Identify which cell holds the provided text, then report its (x, y) central coordinate. 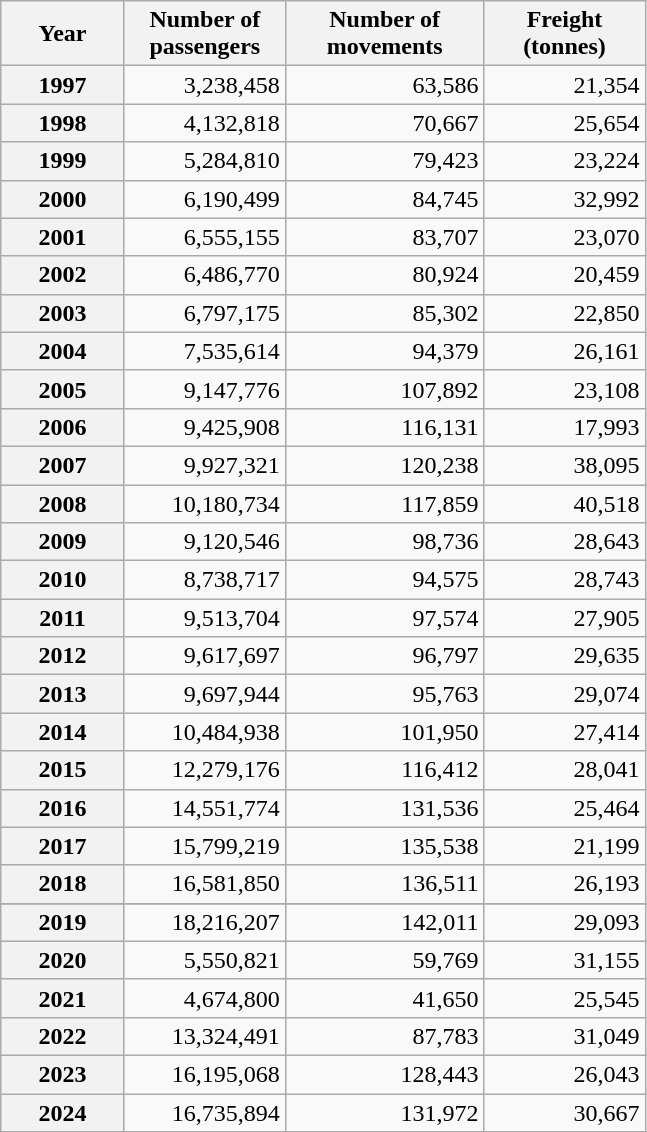
2016 (63, 808)
4,132,818 (204, 123)
28,643 (564, 542)
2004 (63, 351)
2017 (63, 846)
87,783 (384, 1036)
79,423 (384, 161)
63,586 (384, 85)
98,736 (384, 542)
3,238,458 (204, 85)
9,617,697 (204, 656)
2019 (63, 922)
23,108 (564, 389)
2011 (63, 618)
136,511 (384, 884)
80,924 (384, 275)
25,654 (564, 123)
116,131 (384, 427)
101,950 (384, 732)
40,518 (564, 503)
23,224 (564, 161)
23,070 (564, 237)
9,120,546 (204, 542)
29,074 (564, 694)
2021 (63, 998)
84,745 (384, 199)
116,412 (384, 770)
2024 (63, 1113)
59,769 (384, 960)
30,667 (564, 1113)
17,993 (564, 427)
2022 (63, 1036)
25,464 (564, 808)
2002 (63, 275)
2003 (63, 313)
18,216,207 (204, 922)
16,581,850 (204, 884)
117,859 (384, 503)
27,905 (564, 618)
4,674,800 (204, 998)
1997 (63, 85)
16,735,894 (204, 1113)
15,799,219 (204, 846)
21,354 (564, 85)
10,484,938 (204, 732)
9,425,908 (204, 427)
25,545 (564, 998)
107,892 (384, 389)
2012 (63, 656)
20,459 (564, 275)
22,850 (564, 313)
6,486,770 (204, 275)
27,414 (564, 732)
6,797,175 (204, 313)
2020 (63, 960)
2001 (63, 237)
120,238 (384, 465)
96,797 (384, 656)
28,743 (564, 580)
1999 (63, 161)
32,992 (564, 199)
9,927,321 (204, 465)
83,707 (384, 237)
2018 (63, 884)
31,049 (564, 1036)
2014 (63, 732)
Number of passengers (204, 34)
2006 (63, 427)
6,190,499 (204, 199)
9,513,704 (204, 618)
21,199 (564, 846)
7,535,614 (204, 351)
1998 (63, 123)
2008 (63, 503)
2010 (63, 580)
12,279,176 (204, 770)
94,379 (384, 351)
131,972 (384, 1113)
13,324,491 (204, 1036)
29,635 (564, 656)
9,147,776 (204, 389)
2000 (63, 199)
16,195,068 (204, 1074)
26,193 (564, 884)
Freight (tonnes) (564, 34)
Number of movements (384, 34)
135,538 (384, 846)
128,443 (384, 1074)
5,550,821 (204, 960)
6,555,155 (204, 237)
2007 (63, 465)
28,041 (564, 770)
2009 (63, 542)
131,536 (384, 808)
2005 (63, 389)
85,302 (384, 313)
26,161 (564, 351)
70,667 (384, 123)
10,180,734 (204, 503)
8,738,717 (204, 580)
29,093 (564, 922)
31,155 (564, 960)
38,095 (564, 465)
95,763 (384, 694)
142,011 (384, 922)
41,650 (384, 998)
5,284,810 (204, 161)
2015 (63, 770)
94,575 (384, 580)
14,551,774 (204, 808)
26,043 (564, 1074)
97,574 (384, 618)
2013 (63, 694)
2023 (63, 1074)
Year (63, 34)
9,697,944 (204, 694)
